Provide the (x, y) coordinate of the cell's center where the given text is located.  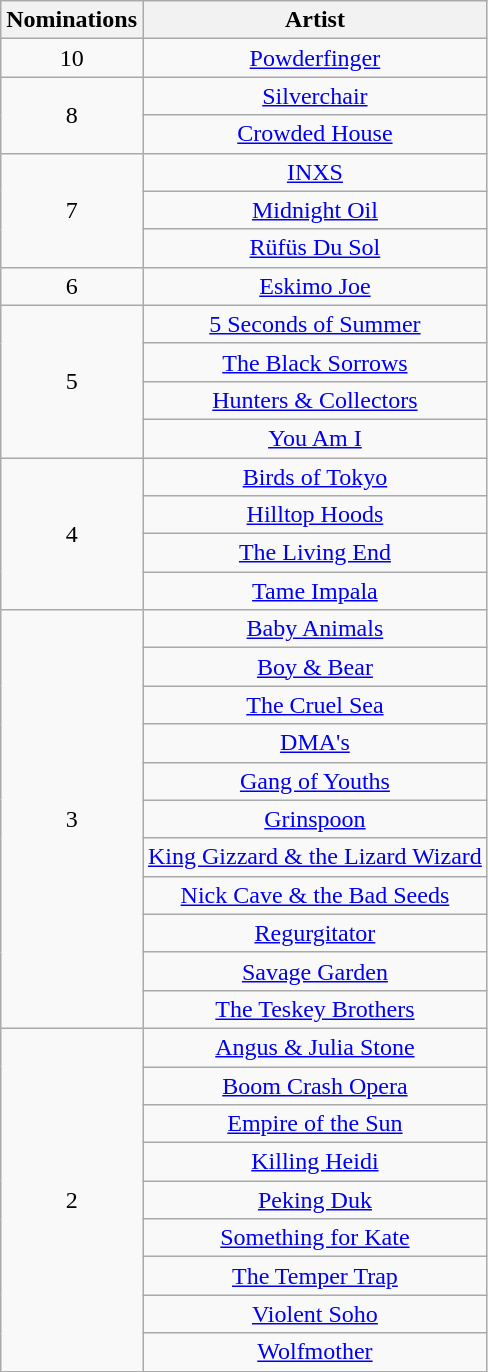
Hilltop Hoods (314, 515)
10 (72, 58)
Violent Soho (314, 1314)
4 (72, 534)
King Gizzard & the Lizard Wizard (314, 857)
5 Seconds of Summer (314, 324)
Boy & Bear (314, 667)
Killing Heidi (314, 1162)
Savage Garden (314, 971)
Midnight Oil (314, 210)
The Living End (314, 553)
DMA's (314, 743)
Crowded House (314, 134)
Something for Kate (314, 1238)
Powderfinger (314, 58)
Silverchair (314, 96)
INXS (314, 172)
6 (72, 286)
8 (72, 115)
7 (72, 210)
2 (72, 1200)
Hunters & Collectors (314, 400)
5 (72, 381)
Empire of the Sun (314, 1124)
Boom Crash Opera (314, 1085)
The Cruel Sea (314, 705)
You Am I (314, 438)
Nick Cave & the Bad Seeds (314, 895)
Tame Impala (314, 591)
Angus & Julia Stone (314, 1047)
Nominations (72, 20)
Wolfmother (314, 1352)
Artist (314, 20)
Rüfüs Du Sol (314, 248)
The Black Sorrows (314, 362)
Birds of Tokyo (314, 477)
3 (72, 820)
Eskimo Joe (314, 286)
The Teskey Brothers (314, 1009)
Regurgitator (314, 933)
Gang of Youths (314, 781)
Baby Animals (314, 629)
Grinspoon (314, 819)
The Temper Trap (314, 1276)
Peking Duk (314, 1200)
